Identify which cell holds the provided text, then report its [x, y] central coordinate. 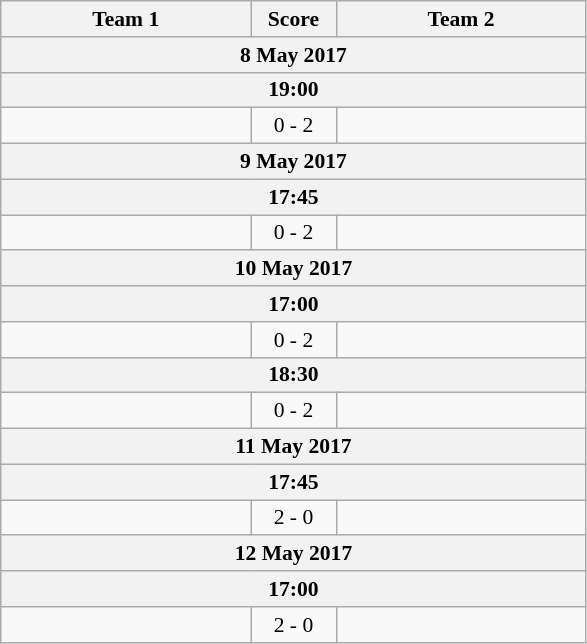
Score [294, 19]
19:00 [294, 90]
8 May 2017 [294, 55]
Team 1 [126, 19]
Team 2 [461, 19]
18:30 [294, 375]
12 May 2017 [294, 554]
9 May 2017 [294, 162]
11 May 2017 [294, 447]
10 May 2017 [294, 269]
